Return the [x, y] coordinate for the center point of the cell that contains the specified text.  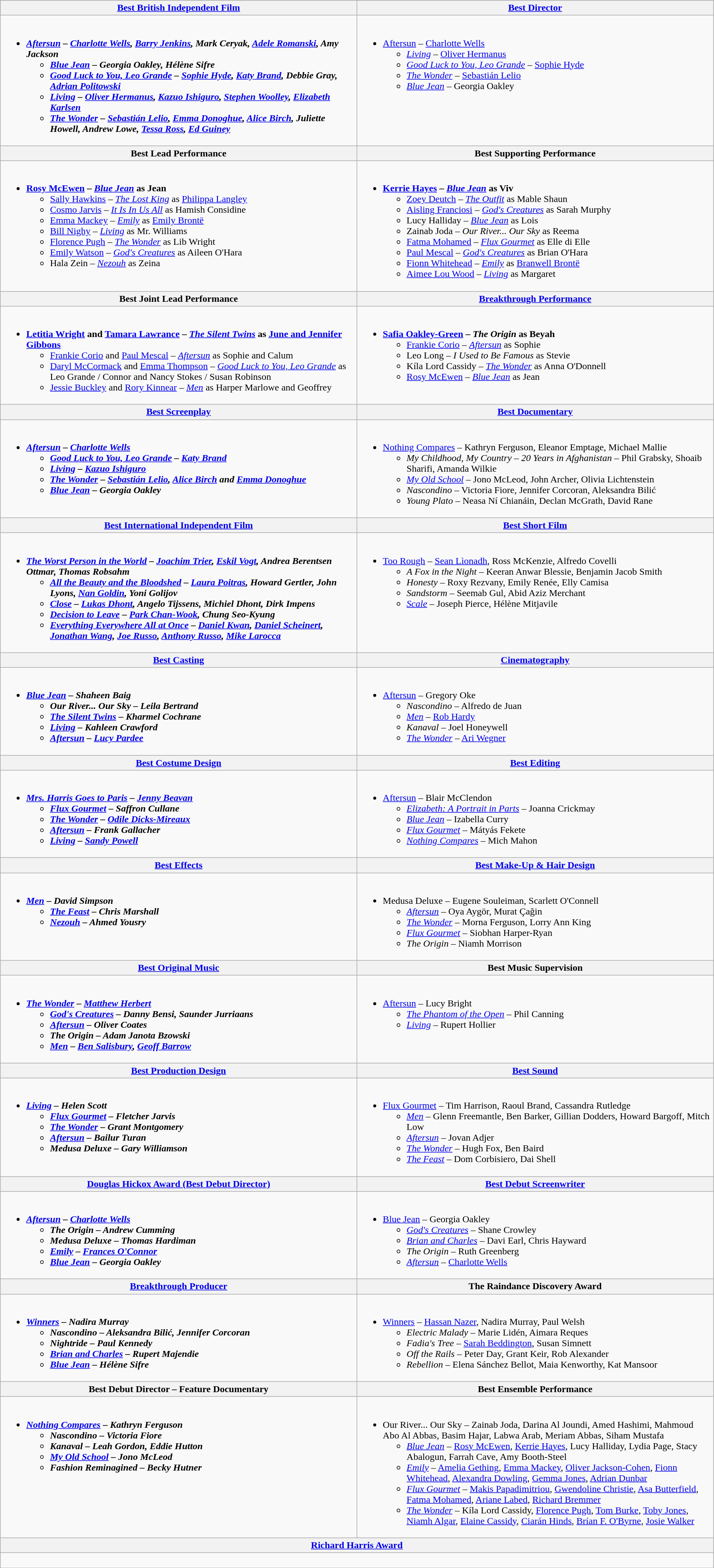
Best Editing [535, 762]
Best Production Design [179, 1071]
Aftersun – Charlotte WellsLiving – Oliver HermanusGood Luck to You, Leo Grande – Sophie HydeThe Wonder – Sebastián LelioBlue Jean – Georgia Oakley [535, 81]
Best Original Music [179, 968]
Best Sound [535, 1071]
Best Short Film [535, 525]
Douglas Hickox Award (Best Debut Director) [179, 1184]
Best Casting [179, 660]
Best Lead Performance [179, 153]
Best Ensemble Performance [535, 1389]
Best Make-Up & Hair Design [535, 865]
Best Music Supervision [535, 968]
Aftersun – Gregory OkeNascondino – Alfredo de JuanMen – Rob HardyKanaval – Joel HoneywellThe Wonder – Ari Wegner [535, 711]
Mrs. Harris Goes to Paris – Jenny BeavanFlux Gourmet – Saffron CullaneThe Wonder – Odile Dicks-MireauxAftersun – Frank GallacherLiving – Sandy Powell [179, 814]
Breakthrough Producer [179, 1286]
Best Supporting Performance [535, 153]
Best Joint Lead Performance [179, 299]
Best Costume Design [179, 762]
Cinematography [535, 660]
Best International Independent Film [179, 525]
Best Documentary [535, 412]
Best British Independent Film [179, 8]
Men – David SimpsonThe Feast – Chris MarshallNezouh – Ahmed Yousry [179, 916]
Breakthrough Performance [535, 299]
Best Effects [179, 865]
Richard Harris Award [357, 1545]
Living – Helen ScottFlux Gourmet – Fletcher JarvisThe Wonder – Grant MontgomeryAftersun – Bailur TuranMedusa Deluxe – Gary Williamson [179, 1127]
The Raindance Discovery Award [535, 1286]
Best Screenplay [179, 412]
Aftersun – Charlotte WellsThe Origin – Andrew CummingMedusa Deluxe – Thomas HardimanEmily – Frances O'ConnorBlue Jean – Georgia Oakley [179, 1235]
Best Debut Director – Feature Documentary [179, 1389]
Best Debut Screenwriter [535, 1184]
Blue Jean – Shaheen BaigOur River... Our Sky – Leila BertrandThe Silent Twins – Kharmel CochraneLiving – Kahleen CrawfordAftersun – Lucy Pardee [179, 711]
Best Director [535, 8]
Aftersun – Lucy BrightThe Phantom of the Open – Phil CanningLiving – Rupert Hollier [535, 1019]
